Find where the given text appears and provide that cell's center as (X, Y) coordinate. 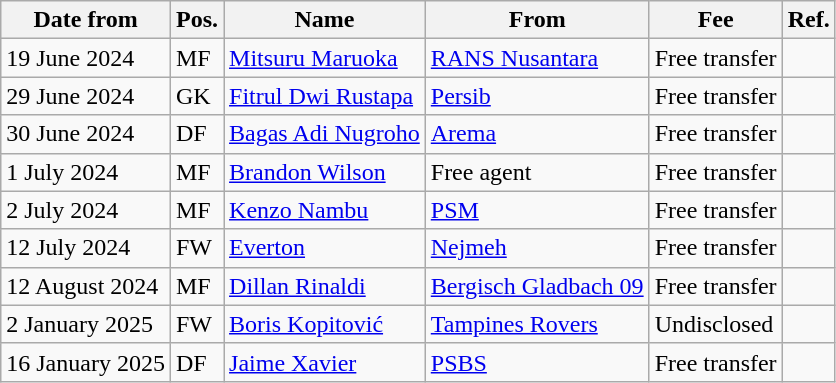
Arema (537, 134)
Nejmeh (537, 248)
19 June 2024 (86, 58)
Undisclosed (716, 324)
Persib (537, 96)
2 July 2024 (86, 210)
Dillan Rinaldi (325, 286)
29 June 2024 (86, 96)
Bergisch Gladbach 09 (537, 286)
Mitsuru Maruoka (325, 58)
12 July 2024 (86, 248)
Kenzo Nambu (325, 210)
RANS Nusantara (537, 58)
Brandon Wilson (325, 172)
12 August 2024 (86, 286)
Ref. (808, 20)
PSBS (537, 362)
Date from (86, 20)
Pos. (196, 20)
30 June 2024 (86, 134)
Jaime Xavier (325, 362)
Fee (716, 20)
Free agent (537, 172)
Everton (325, 248)
GK (196, 96)
PSM (537, 210)
Name (325, 20)
Fitrul Dwi Rustapa (325, 96)
16 January 2025 (86, 362)
1 July 2024 (86, 172)
From (537, 20)
Tampines Rovers (537, 324)
2 January 2025 (86, 324)
Bagas Adi Nugroho (325, 134)
Boris Kopitović (325, 324)
